Return (x, y) of the center of cell containing provided text 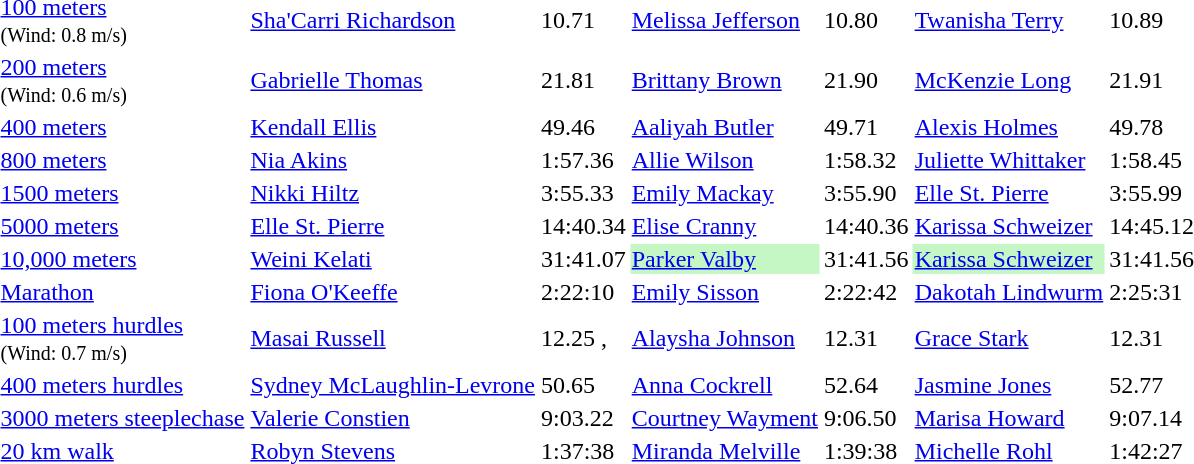
14:40.34 (584, 226)
31:41.07 (584, 259)
Nikki Hiltz (393, 193)
50.65 (584, 385)
21.81 (584, 80)
Gabrielle Thomas (393, 80)
Kendall Ellis (393, 127)
Jasmine Jones (1009, 385)
1:57.36 (584, 160)
49.46 (584, 127)
Fiona O'Keeffe (393, 292)
52.64 (866, 385)
Masai Russell (393, 338)
14:40.36 (866, 226)
1:58.32 (866, 160)
Emily Sisson (724, 292)
31:41.56 (866, 259)
49.71 (866, 127)
21.90 (866, 80)
3:55.33 (584, 193)
Marisa Howard (1009, 418)
Brittany Brown (724, 80)
Dakotah Lindwurm (1009, 292)
Alexis Holmes (1009, 127)
Valerie Constien (393, 418)
3:55.90 (866, 193)
9:03.22 (584, 418)
12.31 (866, 338)
Parker Valby (724, 259)
2:22:42 (866, 292)
Sydney McLaughlin-Levrone (393, 385)
Alaysha Johnson (724, 338)
Anna Cockrell (724, 385)
Nia Akins (393, 160)
9:06.50 (866, 418)
Courtney Wayment (724, 418)
Aaliyah Butler (724, 127)
12.25 , (584, 338)
2:22:10 (584, 292)
Weini Kelati (393, 259)
Juliette Whittaker (1009, 160)
Allie Wilson (724, 160)
Elise Cranny (724, 226)
Emily Mackay (724, 193)
McKenzie Long (1009, 80)
Grace Stark (1009, 338)
